Provide the [x, y] coordinate of the cell's center where the given text is located.  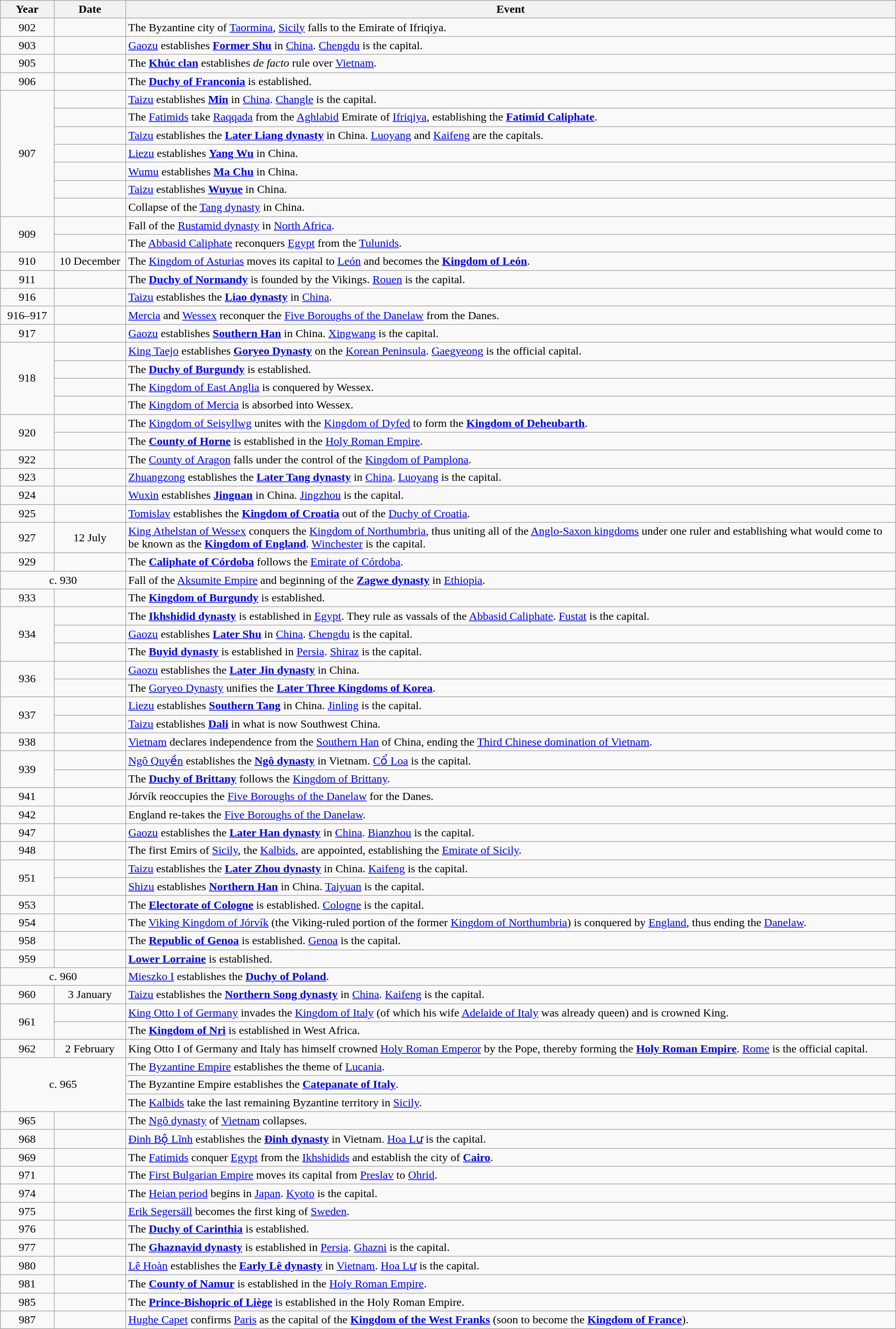
The Duchy of Burgundy is established. [510, 369]
948 [27, 851]
Đinh Bộ Lĩnh establishes the Đinh dynasty in Vietnam. Hoa Lư is the capital. [510, 1139]
The Kingdom of Seisyllwg unites with the Kingdom of Dyfed to form the Kingdom of Deheubarth. [510, 423]
The Electorate of Cologne is established. Cologne is the capital. [510, 904]
937 [27, 715]
954 [27, 922]
King Otto I of Germany invades the Kingdom of Italy (of which his wife Adelaide of Italy was already queen) and is crowned King. [510, 1013]
The Kingdom of East Anglia is conquered by Wessex. [510, 387]
The Byzantine Empire establishes the theme of Lucania. [510, 1067]
936 [27, 679]
Lower Lorraine is established. [510, 958]
Gaozu establishes Former Shu in China. Chengdu is the capital. [510, 45]
Taizu establishes Dali in what is now Southwest China. [510, 724]
Lê Hoàn establishes the Early Lê dynasty in Vietnam. Hoa Lư is the capital. [510, 1266]
Liezu establishes Yang Wu in China. [510, 153]
960 [27, 995]
Vietnam declares independence from the Southern Han of China, ending the Third Chinese domination of Vietnam. [510, 742]
10 December [90, 261]
Collapse of the Tang dynasty in China. [510, 207]
The Duchy of Franconia is established. [510, 81]
Fall of the Aksumite Empire and beginning of the Zagwe dynasty in Ethiopia. [510, 580]
987 [27, 1320]
The Kingdom of Burgundy is established. [510, 598]
The Duchy of Brittany follows the Kingdom of Brittany. [510, 779]
The Ghaznavid dynasty is established in Persia. Ghazni is the capital. [510, 1247]
Tomislav establishes the Kingdom of Croatia out of the Duchy of Croatia. [510, 513]
Gaozu establishes the Later Jin dynasty in China. [510, 670]
The Abbasid Caliphate reconquers Egypt from the Tulunids. [510, 243]
971 [27, 1175]
Taizu establishes the Later Liang dynasty in China. Luoyang and Kaifeng are the capitals. [510, 135]
Taizu establishes the Later Zhou dynasty in China. Kaifeng is the capital. [510, 869]
The Caliphate of Córdoba follows the Emirate of Córdoba. [510, 562]
c. 960 [63, 977]
959 [27, 958]
902 [27, 27]
905 [27, 63]
961 [27, 1022]
Gaozu establishes Later Shu in China. Chengdu is the capital. [510, 634]
King Taejo establishes Goryeo Dynasty on the Korean Peninsula. Gaegyeong is the official capital. [510, 351]
Erik Segersäll becomes the first king of Sweden. [510, 1211]
The Duchy of Carinthia is established. [510, 1229]
958 [27, 940]
965 [27, 1121]
974 [27, 1193]
Mercia and Wessex reconquer the Five Boroughs of the Danelaw from the Danes. [510, 315]
c. 965 [63, 1085]
Jórvík reoccupies the Five Boroughs of the Danelaw for the Danes. [510, 797]
941 [27, 797]
Zhuangzong establishes the Later Tang dynasty in China. Luoyang is the capital. [510, 477]
985 [27, 1302]
2 February [90, 1049]
951 [27, 877]
907 [27, 153]
916 [27, 297]
Taizu establishes the Northern Song dynasty in China. Kaifeng is the capital. [510, 995]
The Kingdom of Mercia is absorbed into Wessex. [510, 405]
942 [27, 815]
953 [27, 904]
The Kingdom of Nri is established in West Africa. [510, 1031]
The Fatimids conquer Egypt from the Ikhshidids and establish the city of Cairo. [510, 1157]
Event [510, 9]
924 [27, 495]
The Prince-Bishopric of Liège is established in the Holy Roman Empire. [510, 1302]
923 [27, 477]
12 July [90, 538]
The Goryeo Dynasty unifies the Later Three Kingdoms of Korea. [510, 688]
The Heian period begins in Japan. Kyoto is the capital. [510, 1193]
939 [27, 769]
Liezu establishes Southern Tang in China. Jinling is the capital. [510, 706]
903 [27, 45]
The Duchy of Normandy is founded by the Vikings. Rouen is the capital. [510, 279]
947 [27, 833]
969 [27, 1157]
The Byzantine Empire establishes the Catepanate of Italy. [510, 1085]
Taizu establishes Wuyue in China. [510, 189]
933 [27, 598]
The first Emirs of Sicily, the Kalbids, are appointed, establishing the Emirate of Sicily. [510, 851]
981 [27, 1284]
The Kalbids take the last remaining Byzantine territory in Sicily. [510, 1103]
929 [27, 562]
Shizu establishes Northern Han in China. Taiyuan is the capital. [510, 886]
Year [27, 9]
934 [27, 634]
911 [27, 279]
917 [27, 333]
980 [27, 1266]
Taizu establishes Min in China. Changle is the capital. [510, 99]
Taizu establishes the Liao dynasty in China. [510, 297]
The Viking Kingdom of Jórvík (the Viking-ruled portion of the former Kingdom of Northumbria) is conquered by England, thus ending the Danelaw. [510, 922]
The Byzantine city of Taormina, Sicily falls to the Emirate of Ifriqiya. [510, 27]
968 [27, 1139]
Mieszko I establishes the Duchy of Poland. [510, 977]
962 [27, 1049]
The Khúc clan establishes de facto rule over Vietnam. [510, 63]
918 [27, 378]
977 [27, 1247]
927 [27, 538]
Gaozu establishes Southern Han in China. Xingwang is the capital. [510, 333]
906 [27, 81]
The Ikhshidid dynasty is established in Egypt. They rule as vassals of the Abbasid Caliphate. Fustat is the capital. [510, 616]
3 January [90, 995]
England re-takes the Five Boroughs of the Danelaw. [510, 815]
Gaozu establishes the Later Han dynasty in China. Bianzhou is the capital. [510, 833]
Fall of the Rustamid dynasty in North Africa. [510, 226]
The County of Horne is established in the Holy Roman Empire. [510, 441]
909 [27, 235]
920 [27, 432]
910 [27, 261]
975 [27, 1211]
The County of Namur is established in the Holy Roman Empire. [510, 1284]
The First Bulgarian Empire moves its capital from Preslav to Ohrid. [510, 1175]
The Fatimids take Raqqada from the Aghlabid Emirate of Ifriqiya, establishing the Fatimid Caliphate. [510, 117]
976 [27, 1229]
925 [27, 513]
916–917 [27, 315]
The Kingdom of Asturias moves its capital to León and becomes the Kingdom of León. [510, 261]
The County of Aragon falls under the control of the Kingdom of Pamplona. [510, 459]
Wuxin establishes Jingnan in China. Jingzhou is the capital. [510, 495]
Wumu establishes Ma Chu in China. [510, 171]
The Ngô dynasty of Vietnam collapses. [510, 1121]
The Republic of Genoa is established. Genoa is the capital. [510, 940]
Hughe Capet confirms Paris as the capital of the Kingdom of the West Franks (soon to become the Kingdom of France). [510, 1320]
Ngô Quyền establishes the Ngô dynasty in Vietnam. Cổ Loa is the capital. [510, 760]
938 [27, 742]
922 [27, 459]
c. 930 [63, 580]
The Buyid dynasty is established in Persia. Shiraz is the capital. [510, 652]
Date [90, 9]
